Capture the cell that displays the provided text and extract its [x, y] central coordinate. 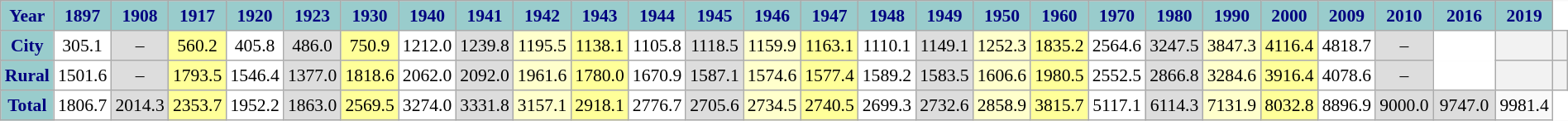
4078.6 [1346, 75]
2353.7 [197, 105]
1943 [599, 16]
1239.8 [485, 46]
4116.4 [1288, 46]
1908 [139, 16]
2552.5 [1116, 75]
750.9 [369, 46]
2918.1 [599, 105]
1149.1 [944, 46]
560.2 [197, 46]
6114.3 [1174, 105]
1945 [715, 16]
1946 [772, 16]
2092.0 [485, 75]
1920 [255, 16]
2734.5 [772, 105]
1818.6 [369, 75]
1163.1 [829, 46]
9981.4 [1523, 105]
1587.1 [715, 75]
2010 [1404, 16]
2000 [1288, 16]
2740.5 [829, 105]
8896.9 [1346, 105]
1980 [1174, 16]
1577.4 [829, 75]
8032.8 [1288, 105]
1574.6 [772, 75]
Total [27, 105]
1138.1 [599, 46]
1923 [313, 16]
405.8 [255, 46]
1583.5 [944, 75]
1917 [197, 16]
1960 [1059, 16]
1546.4 [255, 75]
3157.1 [543, 105]
2705.6 [715, 105]
2564.6 [1116, 46]
3274.0 [427, 105]
1377.0 [313, 75]
1806.7 [83, 105]
3847.3 [1232, 46]
1930 [369, 16]
1970 [1116, 16]
1961.6 [543, 75]
2569.5 [369, 105]
3916.4 [1288, 75]
1990 [1232, 16]
City [27, 46]
1110.1 [887, 46]
2866.8 [1174, 75]
1606.6 [1002, 75]
Rural [27, 75]
1105.8 [657, 46]
5117.1 [1116, 105]
1670.9 [657, 75]
1501.6 [83, 75]
1980.5 [1059, 75]
1941 [485, 16]
1952.2 [255, 105]
2016 [1465, 16]
1118.5 [715, 46]
1897 [83, 16]
1950 [1002, 16]
1252.3 [1002, 46]
1793.5 [197, 75]
3331.8 [485, 105]
2062.0 [427, 75]
1940 [427, 16]
4818.7 [1346, 46]
3284.6 [1232, 75]
1947 [829, 16]
2732.6 [944, 105]
1948 [887, 16]
1212.0 [427, 46]
2014.3 [139, 105]
2699.3 [887, 105]
Year [27, 16]
2858.9 [1002, 105]
2009 [1346, 16]
3247.5 [1174, 46]
1589.2 [887, 75]
3815.7 [1059, 105]
9000.0 [1404, 105]
1949 [944, 16]
1780.0 [599, 75]
1195.5 [543, 46]
2019 [1523, 16]
1863.0 [313, 105]
1159.9 [772, 46]
2776.7 [657, 105]
1944 [657, 16]
305.1 [83, 46]
1835.2 [1059, 46]
1942 [543, 16]
9747.0 [1465, 105]
486.0 [313, 46]
7131.9 [1232, 105]
